Capture the cell that displays the provided text and extract its [x, y] central coordinate. 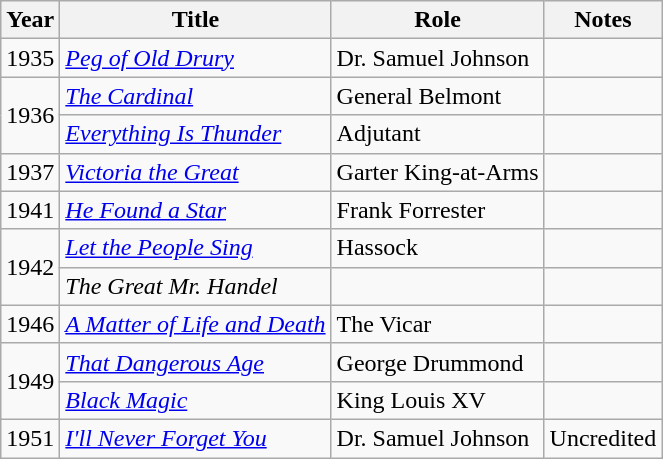
General Belmont [438, 96]
1936 [30, 115]
A Matter of Life and Death [196, 324]
Adjutant [438, 134]
Year [30, 20]
Victoria the Great [196, 172]
1946 [30, 324]
King Louis XV [438, 400]
The Vicar [438, 324]
The Great Mr. Handel [196, 286]
1951 [30, 438]
1942 [30, 267]
Title [196, 20]
Garter King-at-Arms [438, 172]
He Found a Star [196, 210]
Let the People Sing [196, 248]
1949 [30, 381]
That Dangerous Age [196, 362]
Everything Is Thunder [196, 134]
1937 [30, 172]
Uncredited [603, 438]
The Cardinal [196, 96]
George Drummond [438, 362]
Black Magic [196, 400]
1935 [30, 58]
I'll Never Forget You [196, 438]
Notes [603, 20]
Role [438, 20]
Hassock [438, 248]
1941 [30, 210]
Frank Forrester [438, 210]
Peg of Old Drury [196, 58]
